From the cell containing the given text, extract its center point as (X, Y) coordinate. 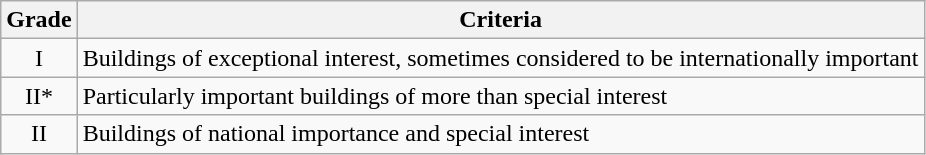
Buildings of national importance and special interest (500, 134)
Grade (39, 20)
II* (39, 96)
II (39, 134)
Criteria (500, 20)
Buildings of exceptional interest, sometimes considered to be internationally important (500, 58)
I (39, 58)
Particularly important buildings of more than special interest (500, 96)
